Determine the (X, Y) coordinate at the center of the cell enclosing the given text.  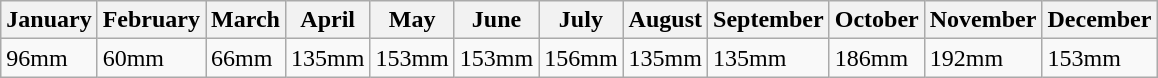
June (496, 20)
September (769, 20)
December (1100, 20)
186mm (876, 58)
January (49, 20)
February (151, 20)
October (876, 20)
August (665, 20)
May (412, 20)
66mm (246, 58)
November (983, 20)
July (581, 20)
156mm (581, 58)
96mm (49, 58)
March (246, 20)
192mm (983, 58)
April (327, 20)
60mm (151, 58)
